Search for the cell housing the specified text and yield its (X, Y) center coordinate. 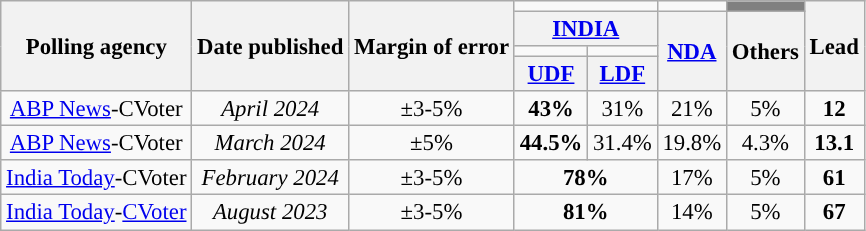
78% (586, 178)
12 (834, 108)
31% (622, 108)
21% (692, 108)
44.5% (550, 144)
April 2024 (270, 108)
Lead (834, 46)
61 (834, 178)
67 (834, 212)
INDIA (586, 30)
17% (692, 178)
August 2023 (270, 212)
February 2024 (270, 178)
Date published (270, 46)
March 2024 (270, 144)
NDA (692, 52)
±5% (432, 144)
4.3% (766, 144)
Margin of error (432, 46)
Polling agency (96, 46)
19.8% (692, 144)
UDF (550, 74)
Others (766, 52)
43% (550, 108)
31.4% (622, 144)
81% (586, 212)
LDF (622, 74)
13.1 (834, 144)
14% (692, 212)
